Capture the cell that displays the provided text and extract its (x, y) central coordinate. 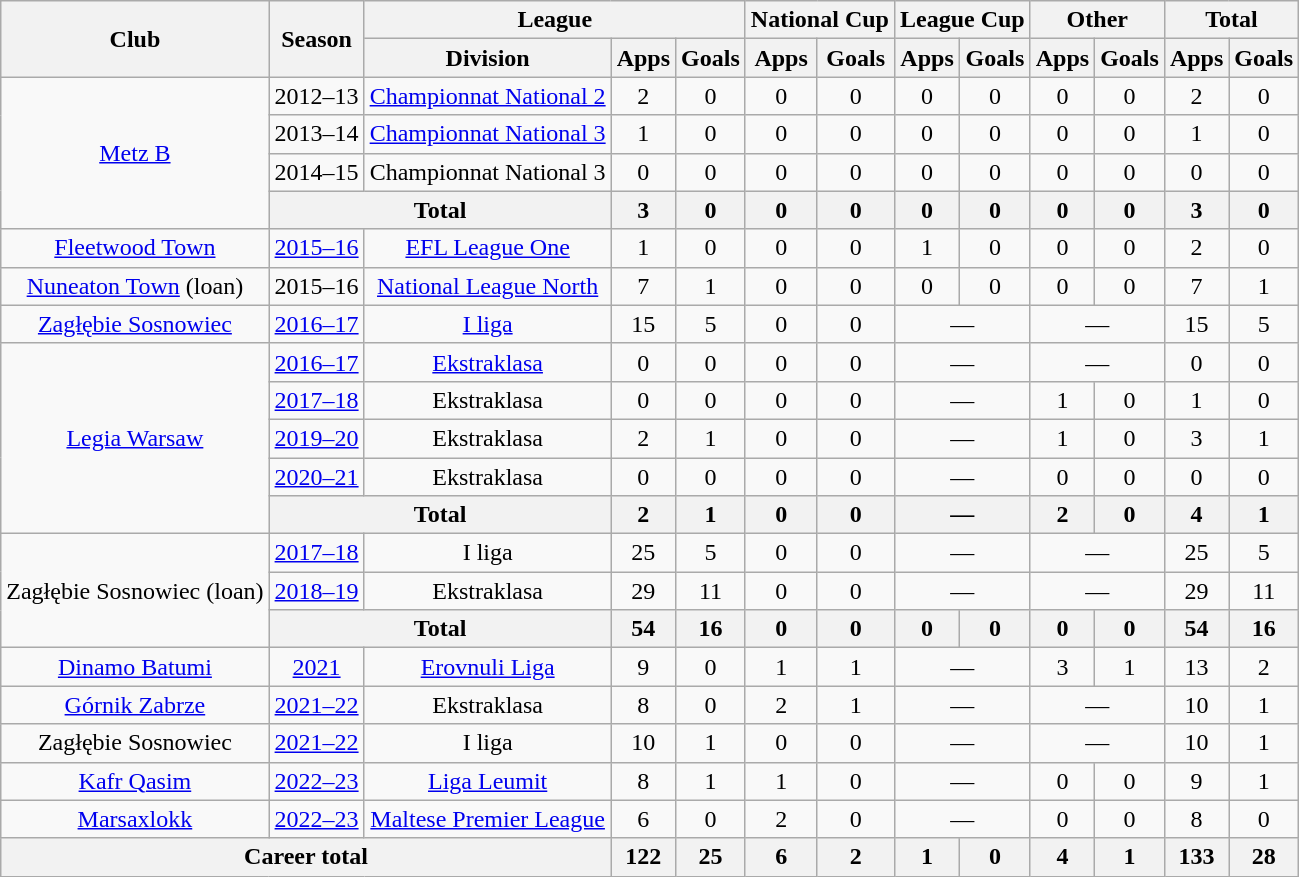
Maltese Premier League (488, 819)
Nuneaton Town (loan) (135, 286)
Zagłębie Sosnowiec (loan) (135, 591)
Division (488, 58)
Dinamo Batumi (135, 667)
Kafr Qasim (135, 781)
2018–19 (316, 591)
Legia Warsaw (135, 438)
122 (643, 857)
EFL League One (488, 248)
Championnat National 2 (488, 96)
2019–20 (316, 438)
League (554, 20)
2012–13 (316, 96)
National Cup (820, 20)
Erovnuli Liga (488, 667)
Liga Leumit (488, 781)
National League North (488, 286)
13 (1196, 667)
133 (1196, 857)
Fleetwood Town (135, 248)
Season (316, 39)
2021 (316, 667)
Marsaxlokk (135, 819)
2020–21 (316, 477)
Club (135, 39)
Other (1097, 20)
2014–15 (316, 172)
Metz B (135, 153)
28 (1264, 857)
Górnik Zabrze (135, 705)
2013–14 (316, 134)
Career total (306, 857)
League Cup (962, 20)
